Determine the (X, Y) coordinate at the center of the cell enclosing the given text.  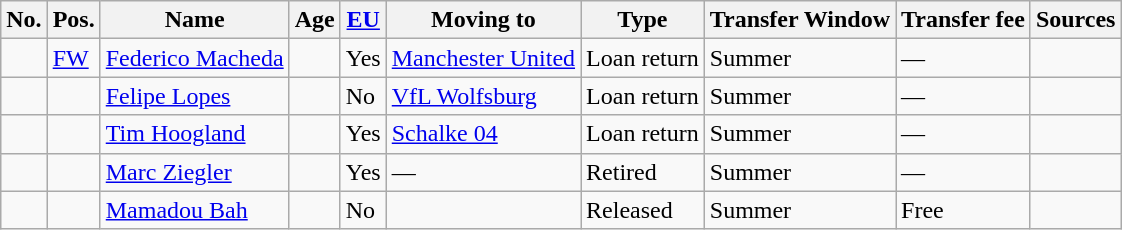
Name (194, 20)
Transfer Window (800, 20)
Felipe Lopes (194, 96)
VfL Wolfsburg (483, 96)
Mamadou Bah (194, 210)
Retired (643, 172)
Marc Ziegler (194, 172)
Pos. (74, 20)
Type (643, 20)
Federico Macheda (194, 58)
EU (363, 20)
FW (74, 58)
Schalke 04 (483, 134)
Manchester United (483, 58)
Free (964, 210)
Transfer fee (964, 20)
Released (643, 210)
Moving to (483, 20)
Age (314, 20)
No. (24, 20)
Tim Hoogland (194, 134)
Sources (1076, 20)
